Extract the [X, Y] coordinate from the center of the cell holding the provided text.  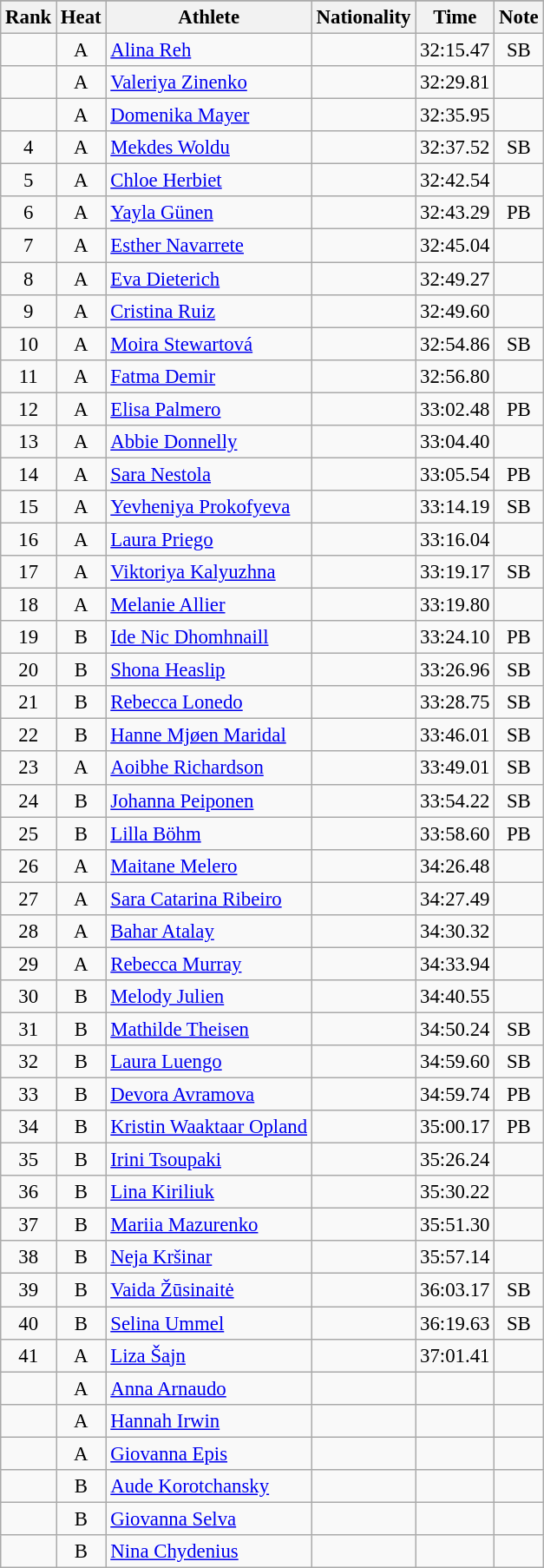
27 [29, 899]
29 [29, 964]
16 [29, 539]
Laura Luengo [208, 1062]
33:02.48 [455, 409]
32:54.86 [455, 344]
Aude Korotchansky [208, 1486]
32:15.47 [455, 50]
Johanna Peiponen [208, 800]
Sara Nestola [208, 474]
22 [29, 735]
Ide Nic Dhomhnaill [208, 637]
Rank [29, 17]
5 [29, 181]
Selina Ummel [208, 1323]
Athlete [208, 17]
35:00.17 [455, 1127]
Giovanna Epis [208, 1453]
7 [29, 246]
34:27.49 [455, 899]
Hanne Mjøen Maridal [208, 735]
Alina Reh [208, 50]
Rebecca Murray [208, 964]
Anna Arnaudo [208, 1388]
Hannah Irwin [208, 1420]
34:59.74 [455, 1095]
33:19.80 [455, 605]
14 [29, 474]
38 [29, 1258]
Sara Catarina Ribeiro [208, 899]
15 [29, 507]
Moira Stewartová [208, 344]
36 [29, 1192]
Chloe Herbiet [208, 181]
35:51.30 [455, 1225]
25 [29, 833]
Melanie Allier [208, 605]
33:19.17 [455, 572]
Heat [82, 17]
Maitane Melero [208, 866]
Aoibhe Richardson [208, 768]
12 [29, 409]
Nina Chydenius [208, 1552]
Rebecca Lonedo [208, 702]
6 [29, 213]
Valeriya Zinenko [208, 82]
Vaida Žūsinaitė [208, 1290]
Neja Kršinar [208, 1258]
32:45.04 [455, 246]
34:26.48 [455, 866]
33:49.01 [455, 768]
33:04.40 [455, 442]
35:30.22 [455, 1192]
34:59.60 [455, 1062]
32:43.29 [455, 213]
33:28.75 [455, 702]
23 [29, 768]
Nationality [363, 17]
34 [29, 1127]
Kristin Waaktaar Opland [208, 1127]
33:05.54 [455, 474]
32:49.27 [455, 279]
37:01.41 [455, 1355]
Esther Navarrete [208, 246]
8 [29, 279]
33:24.10 [455, 637]
Laura Priego [208, 539]
4 [29, 148]
40 [29, 1323]
18 [29, 605]
34:33.94 [455, 964]
35:26.24 [455, 1160]
33:46.01 [455, 735]
32:42.54 [455, 181]
Lina Kiriliuk [208, 1192]
Yayla Günen [208, 213]
Elisa Palmero [208, 409]
19 [29, 637]
Devora Avramova [208, 1095]
24 [29, 800]
32:29.81 [455, 82]
Fatma Demir [208, 376]
Mathilde Theisen [208, 1029]
17 [29, 572]
26 [29, 866]
Domenika Mayer [208, 115]
10 [29, 344]
Liza Šajn [208, 1355]
Irini Tsoupaki [208, 1160]
34:30.32 [455, 932]
31 [29, 1029]
41 [29, 1355]
9 [29, 311]
13 [29, 442]
33 [29, 1095]
Mekdes Woldu [208, 148]
33:14.19 [455, 507]
32 [29, 1062]
Melody Julien [208, 997]
Eva Dieterich [208, 279]
Bahar Atalay [208, 932]
Giovanna Selva [208, 1519]
Time [455, 17]
28 [29, 932]
Abbie Donnelly [208, 442]
Viktoriya Kalyuzhna [208, 572]
36:19.63 [455, 1323]
32:37.52 [455, 148]
33:16.04 [455, 539]
Cristina Ruiz [208, 311]
Note [519, 17]
39 [29, 1290]
33:26.96 [455, 670]
34:40.55 [455, 997]
35:57.14 [455, 1258]
33:58.60 [455, 833]
33:54.22 [455, 800]
36:03.17 [455, 1290]
Shona Heaslip [208, 670]
20 [29, 670]
32:49.60 [455, 311]
21 [29, 702]
Yevheniya Prokofyeva [208, 507]
32:56.80 [455, 376]
32:35.95 [455, 115]
11 [29, 376]
Lilla Böhm [208, 833]
37 [29, 1225]
Mariia Mazurenko [208, 1225]
34:50.24 [455, 1029]
35 [29, 1160]
30 [29, 997]
